Output the [x, y] coordinate of the center of the cell containing the given text.  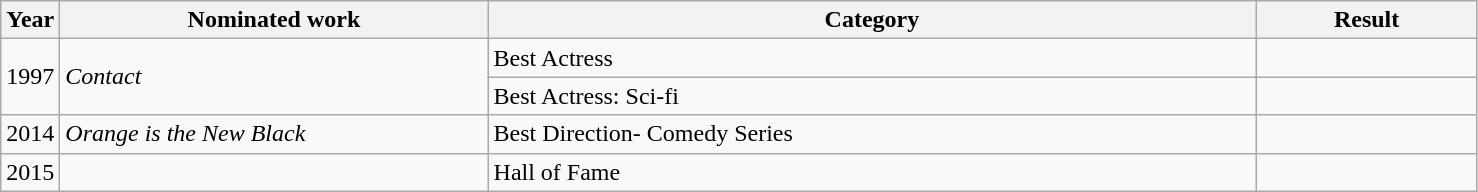
Year [30, 20]
Best Direction- Comedy Series [872, 134]
Nominated work [274, 20]
Contact [274, 77]
1997 [30, 77]
Best Actress [872, 58]
Result [1366, 20]
Category [872, 20]
Hall of Fame [872, 172]
Best Actress: Sci-fi [872, 96]
2015 [30, 172]
Orange is the New Black [274, 134]
2014 [30, 134]
